Output the [x, y] coordinate of the center of the cell containing the given text.  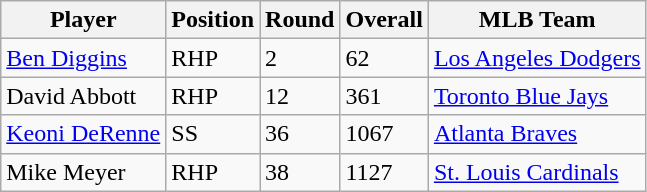
Mike Meyer [84, 172]
361 [384, 96]
David Abbott [84, 96]
SS [213, 134]
1127 [384, 172]
1067 [384, 134]
Los Angeles Dodgers [537, 58]
38 [300, 172]
Overall [384, 20]
Atlanta Braves [537, 134]
Keoni DeRenne [84, 134]
St. Louis Cardinals [537, 172]
Player [84, 20]
Round [300, 20]
12 [300, 96]
Toronto Blue Jays [537, 96]
62 [384, 58]
Position [213, 20]
2 [300, 58]
Ben Diggins [84, 58]
36 [300, 134]
MLB Team [537, 20]
